Output the [X, Y] coordinate of the center of the cell containing the given text.  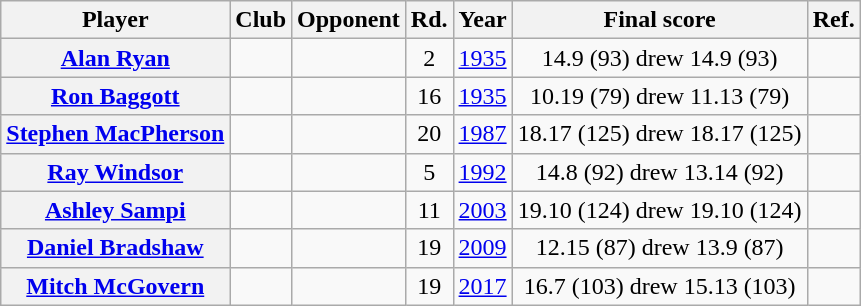
Opponent [349, 20]
11 [429, 210]
Daniel Bradshaw [116, 248]
Ray Windsor [116, 172]
Ashley Sampi [116, 210]
2017 [482, 286]
1992 [482, 172]
2009 [482, 248]
14.8 (92) drew 13.14 (92) [660, 172]
Year [482, 20]
Rd. [429, 20]
16.7 (103) drew 15.13 (103) [660, 286]
Alan Ryan [116, 58]
Mitch McGovern [116, 286]
1987 [482, 134]
5 [429, 172]
2 [429, 58]
Stephen MacPherson [116, 134]
Club [261, 20]
Player [116, 20]
2003 [482, 210]
Final score [660, 20]
Ron Baggott [116, 96]
10.19 (79) drew 11.13 (79) [660, 96]
18.17 (125) drew 18.17 (125) [660, 134]
Ref. [834, 20]
16 [429, 96]
12.15 (87) drew 13.9 (87) [660, 248]
20 [429, 134]
14.9 (93) drew 14.9 (93) [660, 58]
19.10 (124) drew 19.10 (124) [660, 210]
